Capture the cell that displays the provided text and extract its (X, Y) central coordinate. 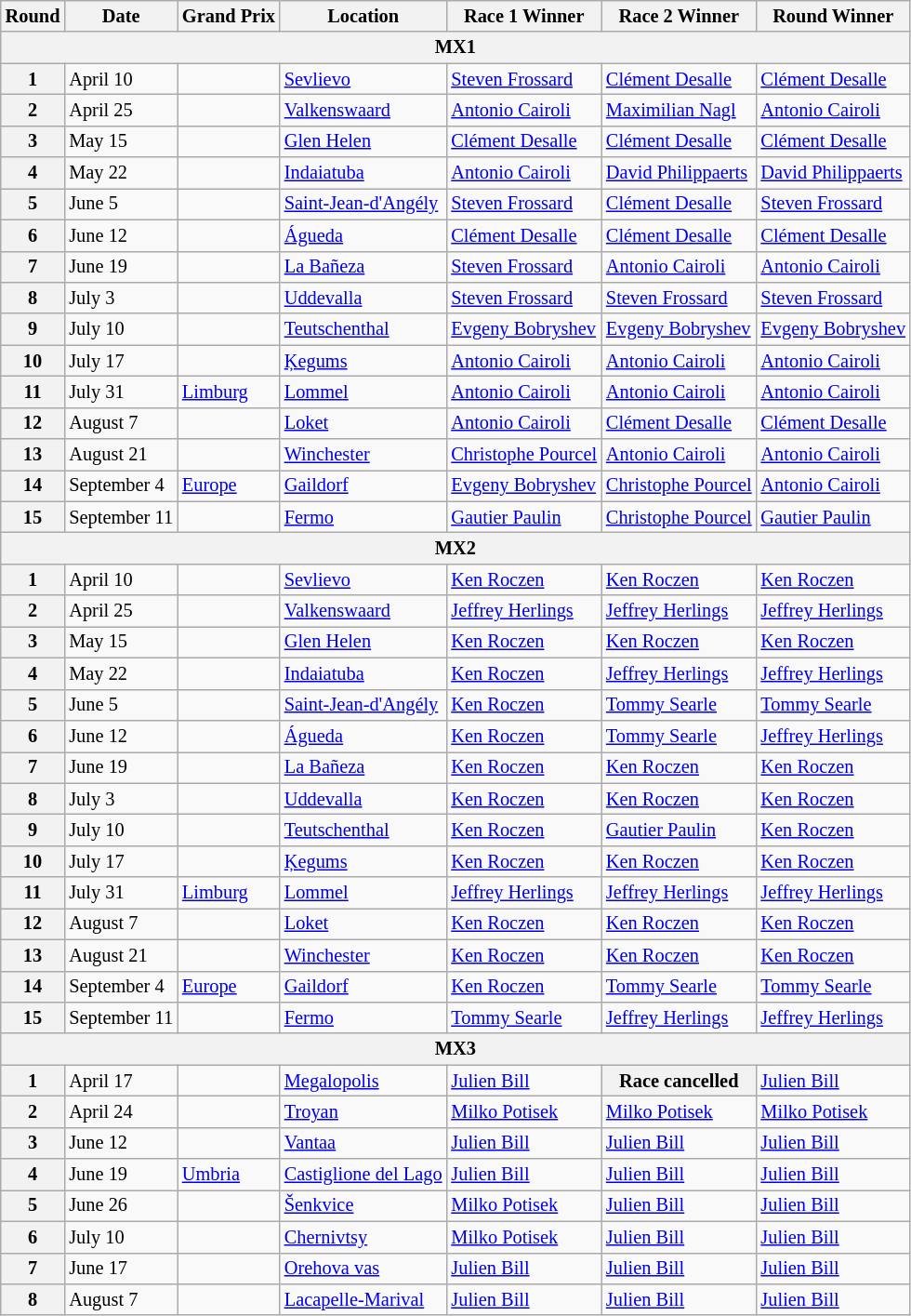
Šenkvice (363, 1205)
Orehova vas (363, 1269)
MX2 (455, 548)
Round (33, 16)
Location (363, 16)
Chernivtsy (363, 1237)
Megalopolis (363, 1081)
Race 2 Winner (679, 16)
June 26 (121, 1205)
Race 1 Winner (524, 16)
June 17 (121, 1269)
MX1 (455, 47)
Vantaa (363, 1143)
Round Winner (833, 16)
Grand Prix (229, 16)
April 17 (121, 1081)
April 24 (121, 1111)
Maximilian Nagl (679, 110)
MX3 (455, 1049)
Lacapelle-Marival (363, 1299)
Troyan (363, 1111)
Race cancelled (679, 1081)
Umbria (229, 1175)
Date (121, 16)
Castiglione del Lago (363, 1175)
